Output the (x, y) coordinate of the center of the cell containing the given text.  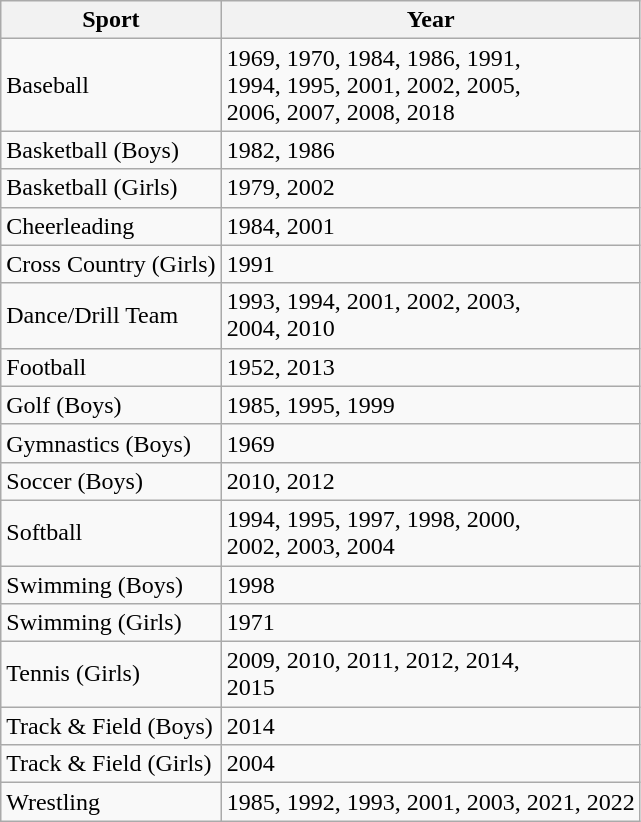
Softball (111, 532)
1952, 2013 (430, 367)
Track & Field (Girls) (111, 764)
Golf (Boys) (111, 405)
Gymnastics (Boys) (111, 443)
1991 (430, 264)
Swimming (Girls) (111, 623)
Tennis (Girls) (111, 674)
1998 (430, 585)
Wrestling (111, 802)
1985, 1992, 1993, 2001, 2003, 2021, 2022 (430, 802)
Baseball (111, 85)
1969 (430, 443)
1982, 1986 (430, 150)
Basketball (Boys) (111, 150)
Basketball (Girls) (111, 188)
Soccer (Boys) (111, 481)
1979, 2002 (430, 188)
Swimming (Boys) (111, 585)
Cross Country (Girls) (111, 264)
1994, 1995, 1997, 1998, 2000, 2002, 2003, 2004 (430, 532)
Year (430, 20)
1984, 2001 (430, 226)
1969, 1970, 1984, 1986, 1991, 1994, 1995, 2001, 2002, 2005, 2006, 2007, 2008, 2018 (430, 85)
Football (111, 367)
2014 (430, 726)
Track & Field (Boys) (111, 726)
1971 (430, 623)
2004 (430, 764)
Cheerleading (111, 226)
2009, 2010, 2011, 2012, 2014, 2015 (430, 674)
Sport (111, 20)
Dance/Drill Team (111, 316)
2010, 2012 (430, 481)
1993, 1994, 2001, 2002, 2003, 2004, 2010 (430, 316)
1985, 1995, 1999 (430, 405)
